Identify which cell holds the provided text, then report its (X, Y) central coordinate. 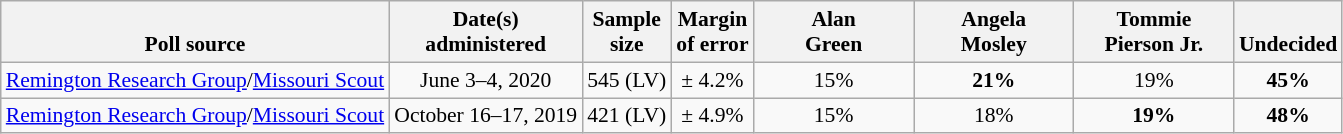
TommiePierson Jr. (1154, 32)
AngelaMosley (994, 32)
October 16–17, 2019 (486, 116)
± 4.2% (712, 80)
Undecided (1288, 32)
± 4.9% (712, 116)
Poll source (195, 32)
421 (LV) (626, 116)
18% (994, 116)
45% (1288, 80)
AlanGreen (834, 32)
21% (994, 80)
Marginof error (712, 32)
Samplesize (626, 32)
Date(s)administered (486, 32)
48% (1288, 116)
June 3–4, 2020 (486, 80)
545 (LV) (626, 80)
